Provide the (X, Y) coordinate of the cell's center where the given text is located.  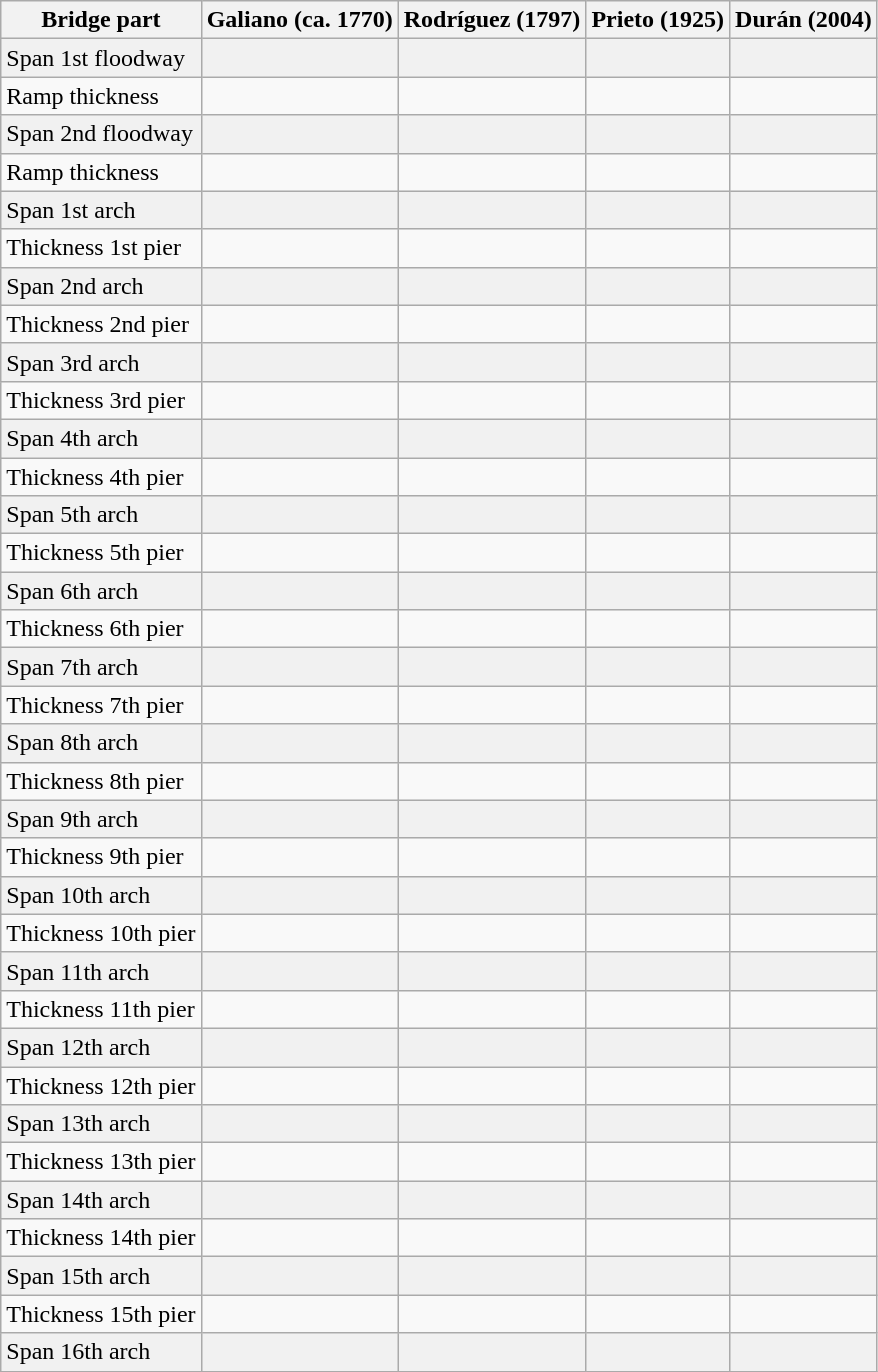
Thickness 1st pier (101, 248)
Thickness 14th pier (101, 1238)
Prieto (1925) (658, 20)
Thickness 3rd pier (101, 400)
Span 15th arch (101, 1276)
Span 5th arch (101, 515)
Span 2nd floodway (101, 134)
Rodríguez (1797) (492, 20)
Thickness 2nd pier (101, 324)
Span 3rd arch (101, 362)
Bridge part (101, 20)
Thickness 8th pier (101, 781)
Thickness 7th pier (101, 705)
Span 10th arch (101, 895)
Span 16th arch (101, 1352)
Span 8th arch (101, 743)
Span 7th arch (101, 667)
Thickness 6th pier (101, 629)
Thickness 13th pier (101, 1162)
Span 6th arch (101, 591)
Thickness 4th pier (101, 477)
Thickness 15th pier (101, 1314)
Span 9th arch (101, 819)
Span 4th arch (101, 438)
Span 1st arch (101, 210)
Span 1st floodway (101, 58)
Span 13th arch (101, 1124)
Thickness 11th pier (101, 1009)
Thickness 10th pier (101, 933)
Thickness 9th pier (101, 857)
Thickness 12th pier (101, 1085)
Span 14th arch (101, 1200)
Span 12th arch (101, 1047)
Span 11th arch (101, 971)
Durán (2004) (804, 20)
Thickness 5th pier (101, 553)
Galiano (ca. 1770) (300, 20)
Span 2nd arch (101, 286)
